Pinpoint the cell where the given text exists, returning its (X, Y) midpoint coordinate. 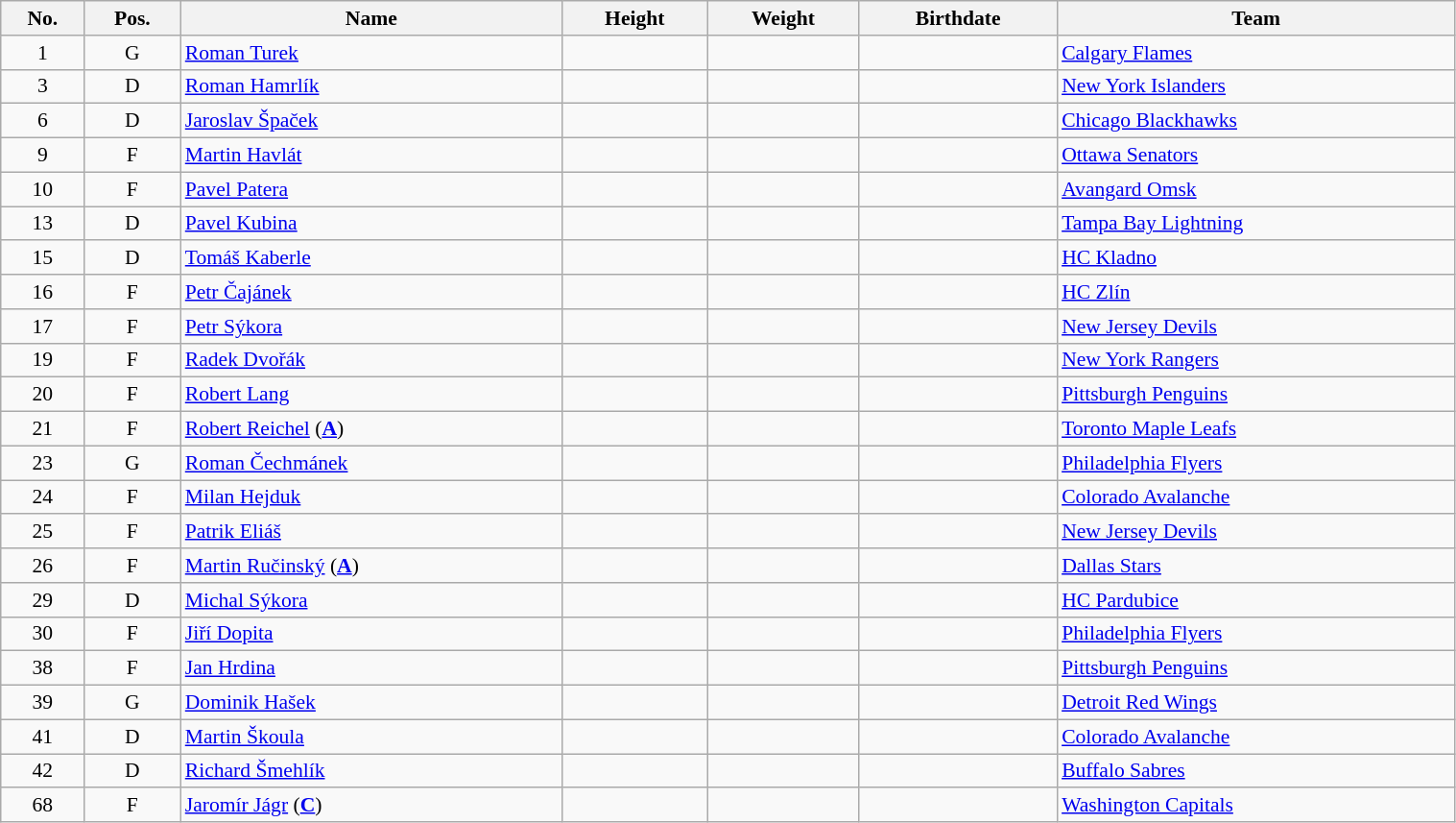
Weight (783, 18)
Roman Turek (371, 53)
Toronto Maple Leafs (1255, 429)
42 (42, 771)
Dallas Stars (1255, 566)
Richard Šmehlík (371, 771)
Tomáš Kaberle (371, 258)
HC Kladno (1255, 258)
Team (1255, 18)
68 (42, 806)
41 (42, 737)
38 (42, 668)
25 (42, 532)
24 (42, 497)
Avangard Omsk (1255, 189)
Buffalo Sabres (1255, 771)
Patrik Eliáš (371, 532)
New York Islanders (1255, 86)
20 (42, 395)
26 (42, 566)
Pavel Patera (371, 189)
Martin Havlát (371, 156)
17 (42, 327)
Birthdate (958, 18)
Height (635, 18)
No. (42, 18)
Roman Hamrlík (371, 86)
30 (42, 634)
Pavel Kubina (371, 224)
Jaroslav Špaček (371, 121)
39 (42, 703)
HC Pardubice (1255, 600)
Radek Dvořák (371, 360)
1 (42, 53)
10 (42, 189)
Robert Reichel (A) (371, 429)
Roman Čechmánek (371, 463)
Tampa Bay Lightning (1255, 224)
Jiří Dopita (371, 634)
Martin Ručinský (A) (371, 566)
3 (42, 86)
Name (371, 18)
29 (42, 600)
13 (42, 224)
19 (42, 360)
Ottawa Senators (1255, 156)
Dominik Hašek (371, 703)
Petr Sýkora (371, 327)
Petr Čajánek (371, 292)
21 (42, 429)
23 (42, 463)
15 (42, 258)
Calgary Flames (1255, 53)
Michal Sýkora (371, 600)
6 (42, 121)
Milan Hejduk (371, 497)
Washington Capitals (1255, 806)
Detroit Red Wings (1255, 703)
Robert Lang (371, 395)
9 (42, 156)
Pos. (132, 18)
New York Rangers (1255, 360)
Chicago Blackhawks (1255, 121)
Jaromír Jágr (C) (371, 806)
Martin Škoula (371, 737)
HC Zlín (1255, 292)
16 (42, 292)
Jan Hrdina (371, 668)
